Identify which cell holds the provided text, then report its [x, y] central coordinate. 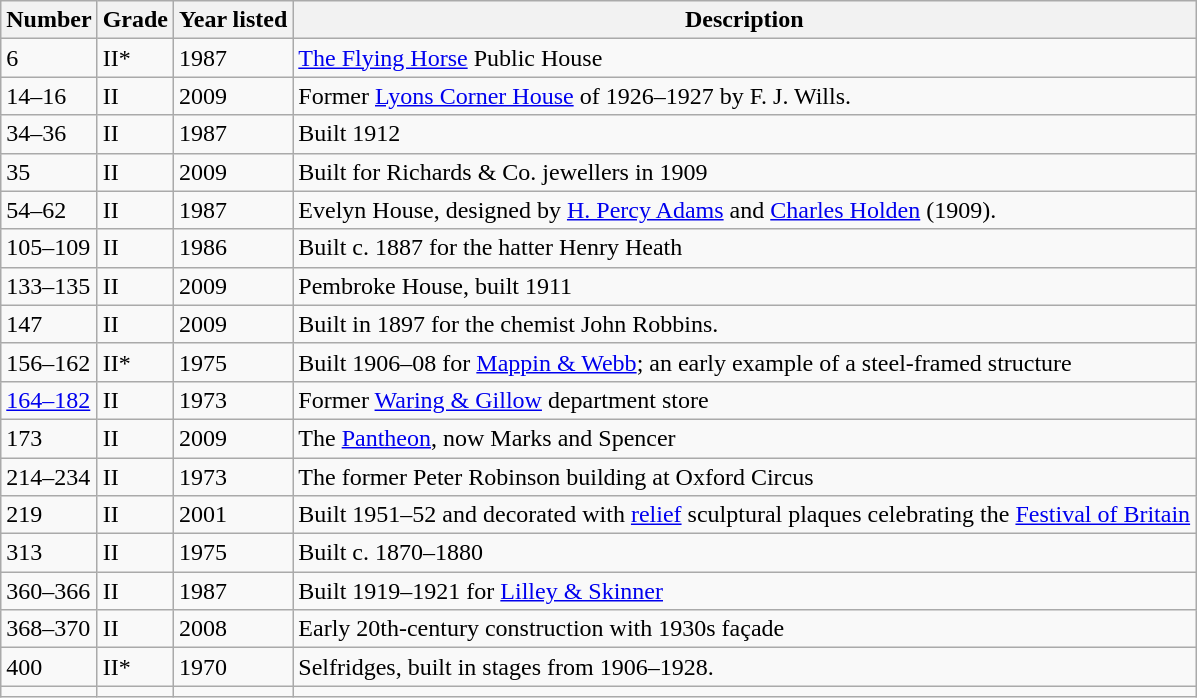
1970 [234, 667]
214–234 [49, 477]
Former Lyons Corner House of 1926–1927 by F. J. Wills. [744, 96]
The Pantheon, now Marks and Spencer [744, 438]
1986 [234, 248]
34–36 [49, 134]
14–16 [49, 96]
Selfridges, built in stages from 1906–1928. [744, 667]
Built c. 1870–1880 [744, 553]
360–366 [49, 591]
Built 1919–1921 for Lilley & Skinner [744, 591]
Pembroke House, built 1911 [744, 286]
368–370 [49, 629]
Built 1912 [744, 134]
219 [49, 515]
147 [49, 324]
Built in 1897 for the chemist John Robbins. [744, 324]
Number [49, 20]
Evelyn House, designed by H. Percy Adams and Charles Holden (1909). [744, 210]
Former Waring & Gillow department store [744, 400]
Description [744, 20]
105–109 [49, 248]
156–162 [49, 362]
Grade [135, 20]
2001 [234, 515]
6 [49, 58]
The former Peter Robinson building at Oxford Circus [744, 477]
164–182 [49, 400]
Built c. 1887 for the hatter Henry Heath [744, 248]
313 [49, 553]
Built 1951–52 and decorated with relief sculptural plaques celebrating the Festival of Britain [744, 515]
Built 1906–08 for Mappin & Webb; an early example of a steel-framed structure [744, 362]
Built for Richards & Co. jewellers in 1909 [744, 172]
Year listed [234, 20]
The Flying Horse Public House [744, 58]
Early 20th-century construction with 1930s façade [744, 629]
400 [49, 667]
35 [49, 172]
54–62 [49, 210]
173 [49, 438]
133–135 [49, 286]
2008 [234, 629]
